Locate the cell with the specified text and output its [x, y] center coordinate. 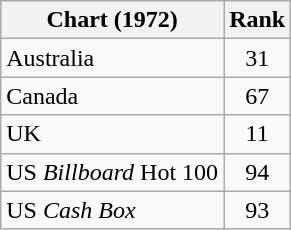
Canada [112, 96]
94 [258, 172]
Chart (1972) [112, 20]
11 [258, 134]
UK [112, 134]
US Billboard Hot 100 [112, 172]
93 [258, 210]
31 [258, 58]
Rank [258, 20]
Australia [112, 58]
67 [258, 96]
US Cash Box [112, 210]
